Detect which cell encompasses the target text, then output its (X, Y) center coordinate. 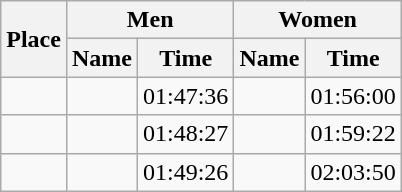
02:03:50 (353, 172)
Women (318, 20)
Men (150, 20)
01:48:27 (185, 134)
Place (34, 39)
01:56:00 (353, 96)
01:49:26 (185, 172)
01:59:22 (353, 134)
01:47:36 (185, 96)
